Identify which cell holds the provided text, then report its [x, y] central coordinate. 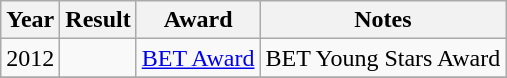
Year [30, 20]
Award [198, 20]
2012 [30, 58]
Notes [383, 20]
Result [98, 20]
BET Young Stars Award [383, 58]
BET Award [198, 58]
